Search for the cell housing the specified text and yield its [X, Y] center coordinate. 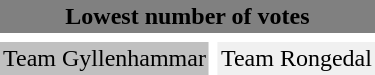
Team Rongedal [296, 58]
Lowest number of votes [188, 16]
Team Gyllenhammar [104, 58]
